Return the (x, y) coordinate for the center point of the cell that contains the specified text.  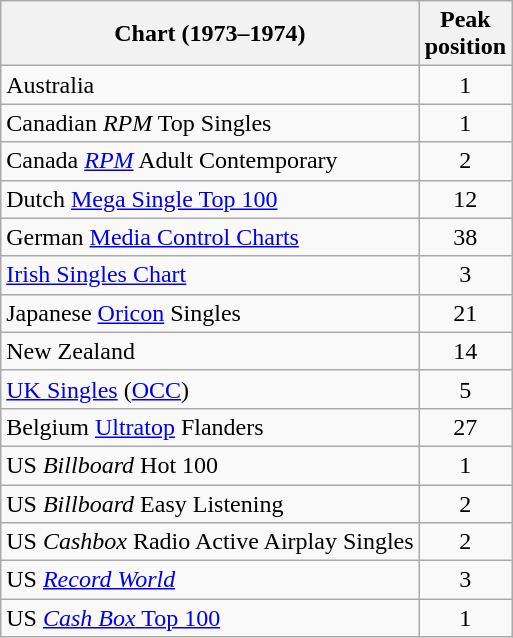
Canada RPM Adult Contemporary (210, 161)
Peakposition (465, 34)
Irish Singles Chart (210, 275)
Dutch Mega Single Top 100 (210, 199)
US Billboard Easy Listening (210, 503)
Belgium Ultratop Flanders (210, 427)
27 (465, 427)
21 (465, 313)
Canadian RPM Top Singles (210, 123)
Chart (1973–1974) (210, 34)
14 (465, 351)
Japanese Oricon Singles (210, 313)
US Record World (210, 580)
Australia (210, 85)
5 (465, 389)
New Zealand (210, 351)
38 (465, 237)
US Cash Box Top 100 (210, 618)
US Billboard Hot 100 (210, 465)
UK Singles (OCC) (210, 389)
12 (465, 199)
US Cashbox Radio Active Airplay Singles (210, 542)
German Media Control Charts (210, 237)
